Scan for the cell matching the given text and deliver its (x, y) coordinate at center. 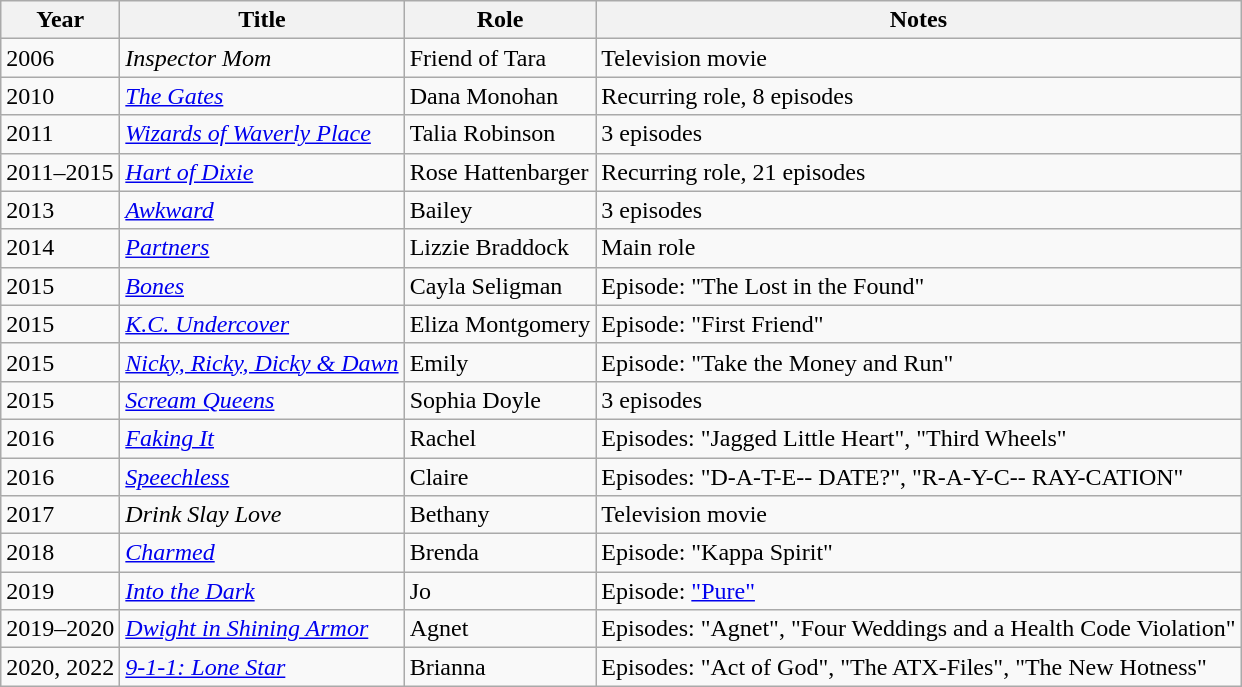
2019 (60, 591)
2006 (60, 58)
Sophia Doyle (500, 400)
Dwight in Shining Armor (262, 629)
Title (262, 20)
2019–2020 (60, 629)
Notes (918, 20)
Lizzie Braddock (500, 248)
2014 (60, 248)
Cayla Seligman (500, 286)
Dana Monohan (500, 96)
Episodes: "Agnet", "Four Weddings and a Health Code Violation" (918, 629)
Role (500, 20)
K.C. Undercover (262, 324)
Partners (262, 248)
Episode: "First Friend" (918, 324)
Hart of Dixie (262, 172)
Agnet (500, 629)
Wizards of Waverly Place (262, 134)
Nicky, Ricky, Dicky & Dawn (262, 362)
2020, 2022 (60, 667)
Episodes: "Jagged Little Heart", "Third Wheels" (918, 438)
Episodes: "Act of God", "The ATX-Files", "The New Hotness" (918, 667)
Episode: "The Lost in the Found" (918, 286)
9-1-1: Lone Star (262, 667)
2018 (60, 553)
Recurring role, 8 episodes (918, 96)
Bones (262, 286)
Emily (500, 362)
Scream Queens (262, 400)
Charmed (262, 553)
The Gates (262, 96)
Faking It (262, 438)
Eliza Montgomery (500, 324)
2013 (60, 210)
Brenda (500, 553)
Talia Robinson (500, 134)
Episodes: "D-A-T-E-- DATE?", "R-A-Y-C-- RAY-CATION" (918, 477)
Main role (918, 248)
Recurring role, 21 episodes (918, 172)
Episode: "Pure" (918, 591)
Drink Slay Love (262, 515)
Brianna (500, 667)
Rose Hattenbarger (500, 172)
2017 (60, 515)
Jo (500, 591)
2010 (60, 96)
2011–2015 (60, 172)
Year (60, 20)
Episode: "Kappa Spirit" (918, 553)
Claire (500, 477)
Rachel (500, 438)
Bethany (500, 515)
Speechless (262, 477)
Awkward (262, 210)
Friend of Tara (500, 58)
Into the Dark (262, 591)
2011 (60, 134)
Inspector Mom (262, 58)
Bailey (500, 210)
Episode: "Take the Money and Run" (918, 362)
